Locate the cell with the specified text and output its (x, y) center coordinate. 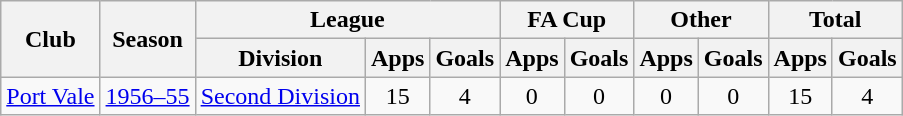
Club (50, 39)
Port Vale (50, 96)
Other (701, 20)
Season (148, 39)
Second Division (280, 96)
FA Cup (567, 20)
League (348, 20)
Total (835, 20)
1956–55 (148, 96)
Division (280, 58)
